Locate the cell with the specified text and output its [x, y] center coordinate. 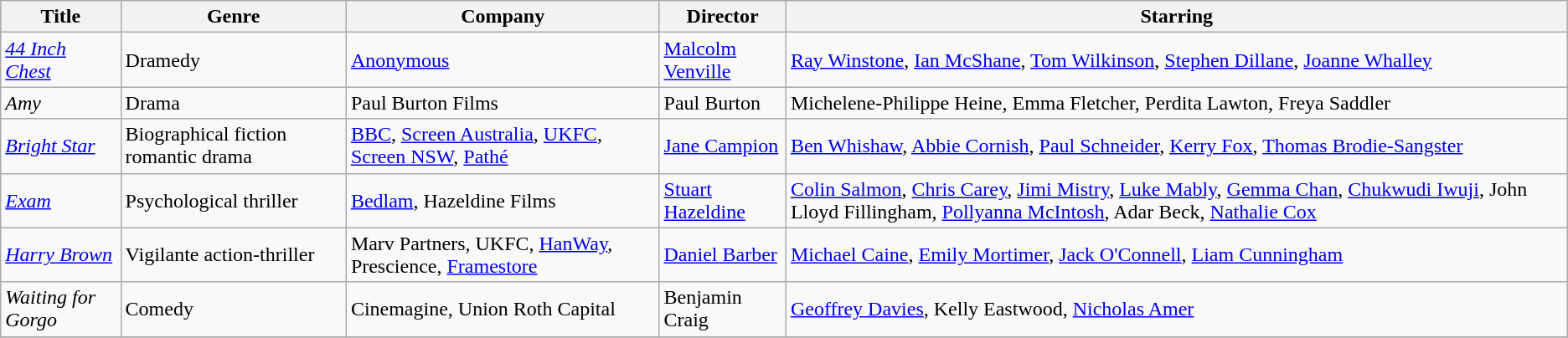
Michael Caine, Emily Mortimer, Jack O'Connell, Liam Cunningham [1176, 254]
Director [722, 17]
Bright Star [60, 146]
Stuart Hazeldine [722, 201]
Waiting for Gorgo [60, 310]
Title [60, 17]
Comedy [233, 310]
Anonymous [503, 60]
Marv Partners, UKFC, HanWay, Prescience, Framestore [503, 254]
Company [503, 17]
Benjamin Craig [722, 310]
Daniel Barber [722, 254]
Dramedy [233, 60]
Ben Whishaw, Abbie Cornish, Paul Schneider, Kerry Fox, Thomas Brodie-Sangster [1176, 146]
Michelene-Philippe Heine, Emma Fletcher, Perdita Lawton, Freya Saddler [1176, 103]
BBC, Screen Australia, UKFC, Screen NSW, Pathé [503, 146]
Bedlam, Hazeldine Films [503, 201]
Starring [1176, 17]
Vigilante action-thriller [233, 254]
Drama [233, 103]
Exam [60, 201]
Amy [60, 103]
Psychological thriller [233, 201]
Geoffrey Davies, Kelly Eastwood, Nicholas Amer [1176, 310]
Biographical fiction romantic drama [233, 146]
44 Inch Chest [60, 60]
Jane Campion [722, 146]
Cinemagine, Union Roth Capital [503, 310]
Colin Salmon, Chris Carey, Jimi Mistry, Luke Mably, Gemma Chan, Chukwudi Iwuji, John Lloyd Fillingham, Pollyanna McIntosh, Adar Beck, Nathalie Cox [1176, 201]
Ray Winstone, Ian McShane, Tom Wilkinson, Stephen Dillane, Joanne Whalley [1176, 60]
Harry Brown [60, 254]
Paul Burton [722, 103]
Malcolm Venville [722, 60]
Paul Burton Films [503, 103]
Genre [233, 17]
